Detect which cell encompasses the target text, then output its [X, Y] center coordinate. 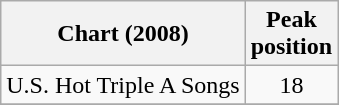
U.S. Hot Triple A Songs [123, 85]
Chart (2008) [123, 34]
Peakposition [291, 34]
18 [291, 85]
